Locate the cell with the specified text and output its [X, Y] center coordinate. 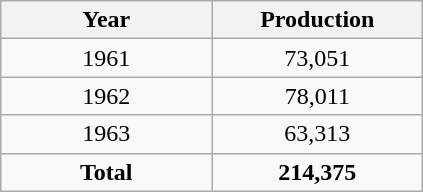
73,051 [318, 58]
78,011 [318, 96]
Year [106, 20]
214,375 [318, 172]
1963 [106, 134]
1962 [106, 96]
1961 [106, 58]
Production [318, 20]
Total [106, 172]
63,313 [318, 134]
